Extract the (X, Y) coordinate from the center of the cell holding the provided text.  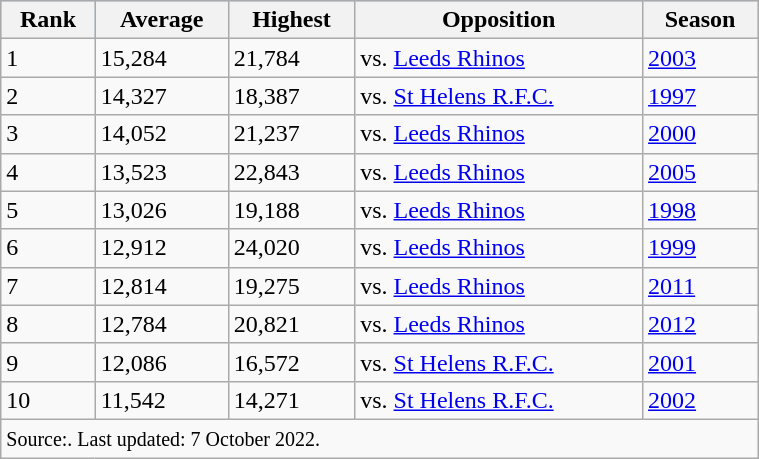
2005 (700, 172)
12,912 (162, 248)
18,387 (291, 96)
Opposition (499, 20)
12,784 (162, 324)
2003 (700, 58)
7 (48, 286)
1998 (700, 210)
2002 (700, 400)
14,327 (162, 96)
Season (700, 20)
16,572 (291, 362)
10 (48, 400)
22,843 (291, 172)
4 (48, 172)
Rank (48, 20)
8 (48, 324)
21,784 (291, 58)
12,086 (162, 362)
2012 (700, 324)
5 (48, 210)
11,542 (162, 400)
1 (48, 58)
19,188 (291, 210)
2 (48, 96)
19,275 (291, 286)
13,026 (162, 210)
1999 (700, 248)
15,284 (162, 58)
20,821 (291, 324)
2011 (700, 286)
2001 (700, 362)
3 (48, 134)
14,271 (291, 400)
14,052 (162, 134)
24,020 (291, 248)
6 (48, 248)
Highest (291, 20)
12,814 (162, 286)
2000 (700, 134)
21,237 (291, 134)
Source:. Last updated: 7 October 2022. (380, 438)
13,523 (162, 172)
9 (48, 362)
Average (162, 20)
1997 (700, 96)
